Provide the (x, y) coordinate of the cell's center where the given text is located.  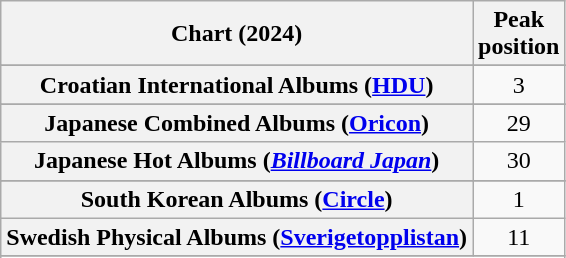
Peakposition (519, 34)
Chart (2024) (237, 34)
29 (519, 123)
30 (519, 161)
11 (519, 237)
South Korean Albums (Circle) (237, 199)
3 (519, 85)
1 (519, 199)
Japanese Hot Albums (Billboard Japan) (237, 161)
Croatian International Albums (HDU) (237, 85)
Swedish Physical Albums (Sverigetopplistan) (237, 237)
Japanese Combined Albums (Oricon) (237, 123)
